Return the (X, Y) coordinate for the center point of the cell that contains the specified text.  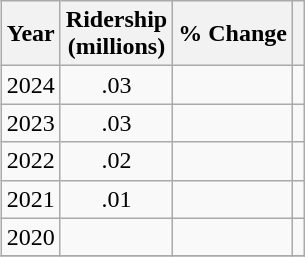
Ridership(millions) (116, 34)
.01 (116, 199)
2022 (30, 161)
.02 (116, 161)
2021 (30, 199)
Year (30, 34)
2024 (30, 85)
% Change (233, 34)
2020 (30, 237)
2023 (30, 123)
